Scan for the cell matching the given text and deliver its (X, Y) coordinate at center. 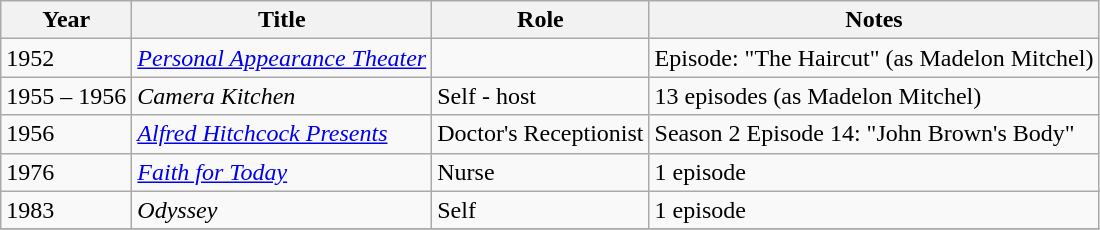
13 episodes (as Madelon Mitchel) (874, 96)
1952 (66, 58)
Title (282, 20)
1983 (66, 210)
Self - host (540, 96)
1955 – 1956 (66, 96)
Personal Appearance Theater (282, 58)
Episode: "The Haircut" (as Madelon Mitchel) (874, 58)
Season 2 Episode 14: "John Brown's Body" (874, 134)
Self (540, 210)
Nurse (540, 172)
Camera Kitchen (282, 96)
Year (66, 20)
Alfred Hitchcock Presents (282, 134)
1976 (66, 172)
Notes (874, 20)
Doctor's Receptionist (540, 134)
Faith for Today (282, 172)
Odyssey (282, 210)
Role (540, 20)
1956 (66, 134)
